Return the [x, y] coordinate for the center point of the cell that contains the specified text.  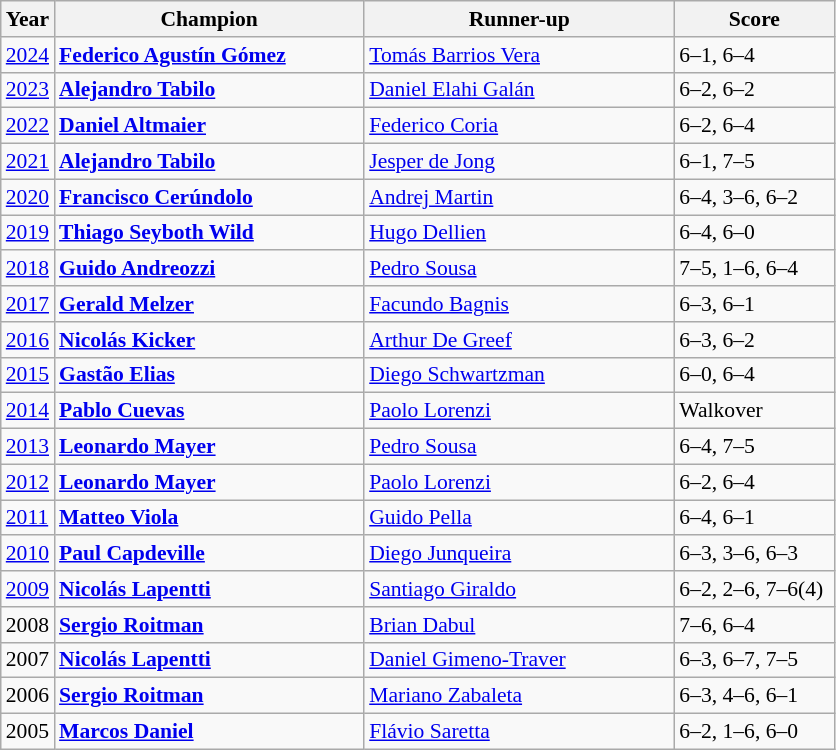
Arthur De Greef [519, 340]
2021 [28, 162]
Daniel Altmaier [209, 126]
Facundo Bagnis [519, 304]
Mariano Zabaleta [519, 696]
2009 [28, 589]
2018 [28, 269]
Gastão Elias [209, 375]
7–5, 1–6, 6–4 [754, 269]
Champion [209, 19]
Year [28, 19]
2011 [28, 518]
6–2, 6–2 [754, 90]
2014 [28, 411]
2016 [28, 340]
6–4, 6–1 [754, 518]
Diego Schwartzman [519, 375]
Jesper de Jong [519, 162]
Hugo Dellien [519, 233]
Marcos Daniel [209, 732]
Daniel Elahi Galán [519, 90]
Flávio Saretta [519, 732]
Guido Pella [519, 518]
Guido Andreozzi [209, 269]
Brian Dabul [519, 625]
2007 [28, 660]
2022 [28, 126]
6–4, 6–0 [754, 233]
Diego Junqueira [519, 554]
2008 [28, 625]
Daniel Gimeno-Traver [519, 660]
Federico Agustín Gómez [209, 55]
6–1, 7–5 [754, 162]
Gerald Melzer [209, 304]
6–4, 7–5 [754, 447]
Runner-up [519, 19]
6–3, 6–7, 7–5 [754, 660]
Nicolás Kicker [209, 340]
Pablo Cuevas [209, 411]
6–3, 3–6, 6–3 [754, 554]
Tomás Barrios Vera [519, 55]
Paul Capdeville [209, 554]
Thiago Seyboth Wild [209, 233]
6–2, 1–6, 6–0 [754, 732]
7–6, 6–4 [754, 625]
6–1, 6–4 [754, 55]
2019 [28, 233]
Santiago Giraldo [519, 589]
2024 [28, 55]
2023 [28, 90]
2012 [28, 482]
2005 [28, 732]
6–3, 6–1 [754, 304]
2015 [28, 375]
2013 [28, 447]
2006 [28, 696]
6–3, 6–2 [754, 340]
Matteo Viola [209, 518]
Andrej Martin [519, 197]
6–0, 6–4 [754, 375]
2010 [28, 554]
6–2, 2–6, 7–6(4) [754, 589]
Francisco Cerúndolo [209, 197]
Walkover [754, 411]
2017 [28, 304]
Federico Coria [519, 126]
2020 [28, 197]
Score [754, 19]
6–4, 3–6, 6–2 [754, 197]
6–3, 4–6, 6–1 [754, 696]
